Provide the (X, Y) coordinate of the cell's center where the given text is located.  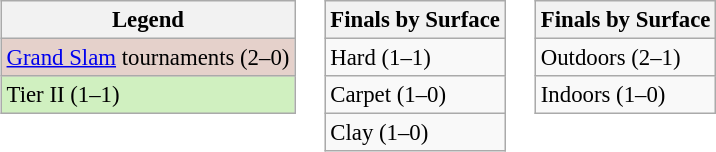
Tier II (1–1) (148, 95)
Indoors (1–0) (625, 95)
Grand Slam tournaments (2–0) (148, 58)
Hard (1–1) (415, 58)
Outdoors (2–1) (625, 58)
Legend (148, 20)
Clay (1–0) (415, 133)
Carpet (1–0) (415, 95)
